Find where the given text appears and provide that cell's center as (x, y) coordinate. 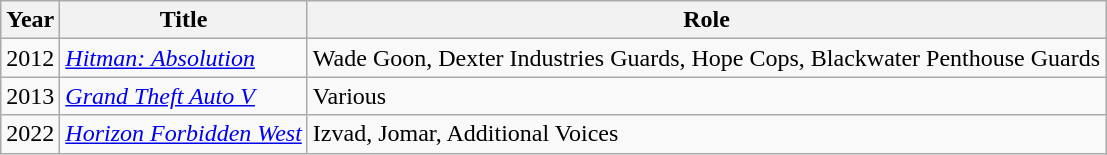
Hitman: Absolution (184, 58)
2022 (30, 134)
Year (30, 20)
Title (184, 20)
Izvad, Jomar, Additional Voices (706, 134)
Wade Goon, Dexter Industries Guards, Hope Cops, Blackwater Penthouse Guards (706, 58)
Horizon Forbidden West (184, 134)
2013 (30, 96)
Grand Theft Auto V (184, 96)
Role (706, 20)
2012 (30, 58)
Various (706, 96)
